Pinpoint the cell where the given text exists, returning its (x, y) midpoint coordinate. 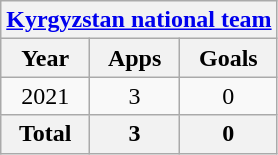
Goals (229, 58)
Apps (135, 58)
Year (46, 58)
2021 (46, 96)
Total (46, 134)
Kyrgyzstan national team (139, 20)
